Identify which cell holds the provided text, then report its (X, Y) central coordinate. 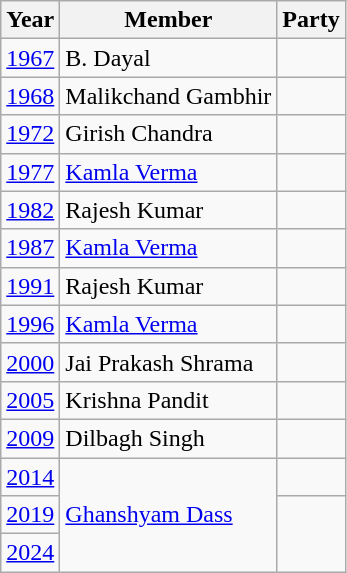
Jai Prakash Shrama (168, 362)
2024 (30, 553)
1967 (30, 58)
1987 (30, 248)
1991 (30, 286)
1996 (30, 324)
2000 (30, 362)
Member (168, 20)
B. Dayal (168, 58)
2005 (30, 400)
Krishna Pandit (168, 400)
2014 (30, 477)
1982 (30, 210)
1977 (30, 172)
1968 (30, 96)
Year (30, 20)
Ghanshyam Dass (168, 515)
Girish Chandra (168, 134)
1972 (30, 134)
Malikchand Gambhir (168, 96)
2019 (30, 515)
2009 (30, 438)
Party (311, 20)
Dilbagh Singh (168, 438)
